Determine the [x, y] coordinate at the center of the cell enclosing the given text.  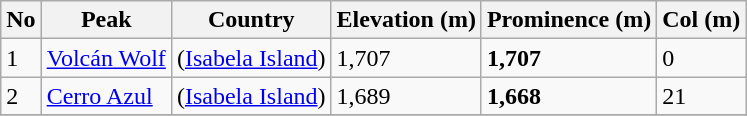
Country [251, 20]
Prominence (m) [568, 20]
Elevation (m) [406, 20]
Peak [106, 20]
Volcán Wolf [106, 58]
Cerro Azul [106, 96]
1,689 [406, 96]
2 [21, 96]
21 [702, 96]
1,668 [568, 96]
No [21, 20]
Col (m) [702, 20]
1 [21, 58]
0 [702, 58]
